Return the [x, y] coordinate for the center point of the cell that contains the specified text.  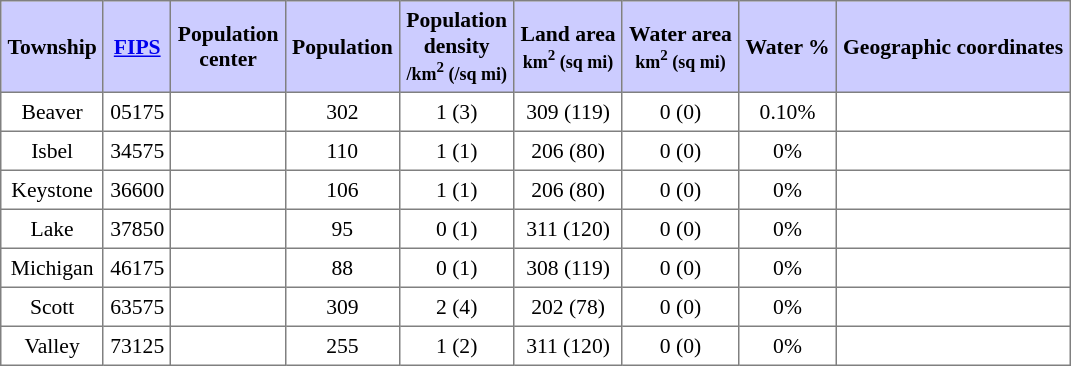
1 (3) [457, 112]
Keystone [52, 190]
Township [52, 47]
202 (78) [568, 306]
Beaver [52, 112]
Lake [52, 228]
46175 [136, 268]
Populationcenter [228, 47]
88 [342, 268]
FIPS [136, 47]
36600 [136, 190]
106 [342, 190]
37850 [136, 228]
Population [342, 47]
Michigan [52, 268]
1 (2) [457, 346]
308 (119) [568, 268]
Scott [52, 306]
Water % [788, 47]
Water areakm2 (sq mi) [680, 47]
255 [342, 346]
309 (119) [568, 112]
302 [342, 112]
05175 [136, 112]
Land areakm2 (sq mi) [568, 47]
Valley [52, 346]
63575 [136, 306]
Geographic coordinates [953, 47]
95 [342, 228]
110 [342, 150]
2 (4) [457, 306]
Populationdensity/km2 (/sq mi) [457, 47]
Isbel [52, 150]
34575 [136, 150]
0.10% [788, 112]
309 [342, 306]
73125 [136, 346]
